Pinpoint the cell where the given text exists, returning its [X, Y] midpoint coordinate. 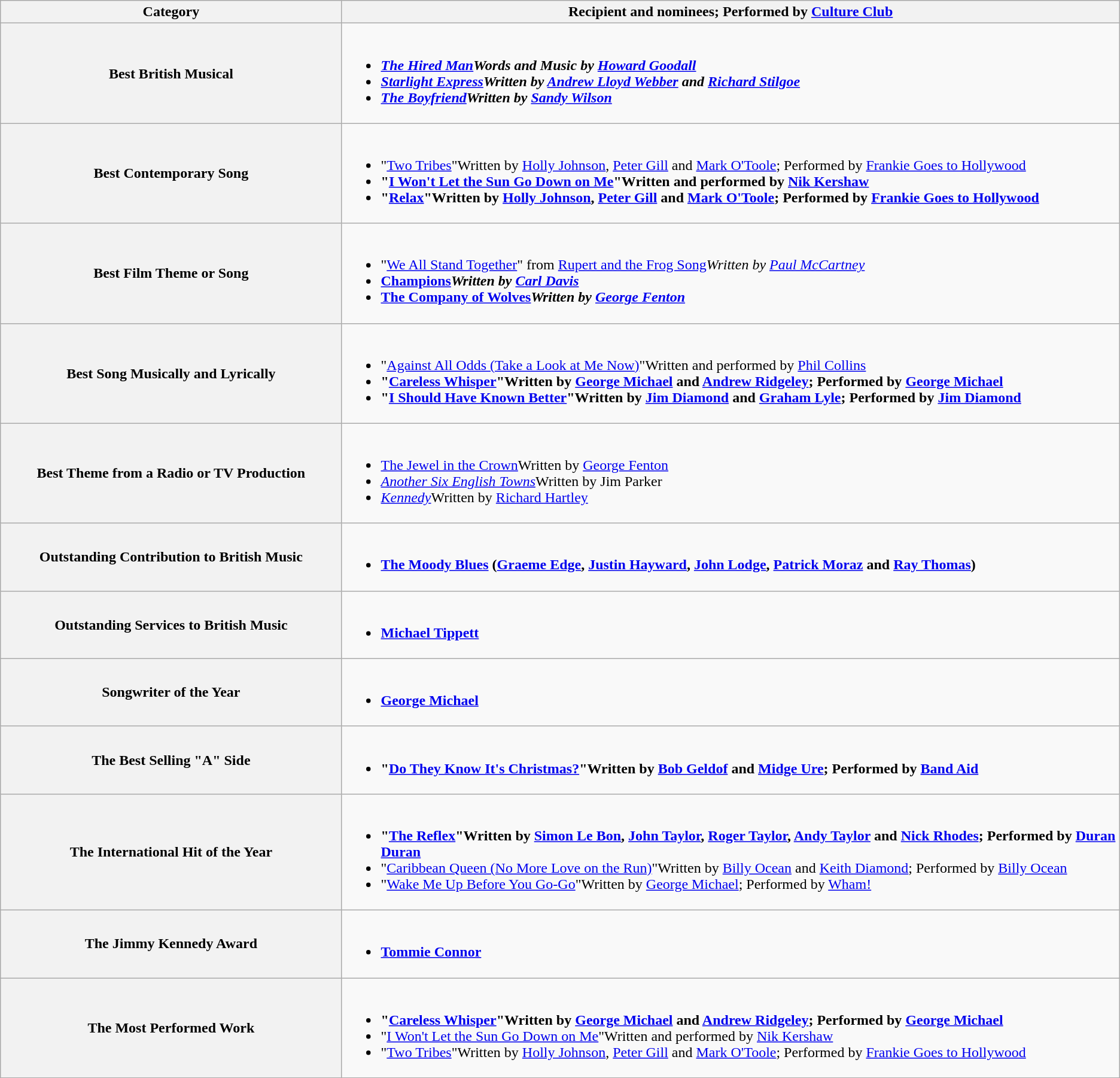
Category [171, 12]
Best Contemporary Song [171, 174]
The Jimmy Kennedy Award [171, 943]
"Do They Know It's Christmas?"Written by Bob Geldof and Midge Ure; Performed by Band Aid [731, 760]
The Moody Blues (Graeme Edge, Justin Hayward, John Lodge, Patrick Moraz and Ray Thomas) [731, 557]
George Michael [731, 692]
The Jewel in the CrownWritten by George FentonAnother Six English TownsWritten by Jim ParkerKennedyWritten by Richard Hartley [731, 473]
Best Song Musically and Lyrically [171, 373]
Outstanding Contribution to British Music [171, 557]
Recipient and nominees; Performed by Culture Club [731, 12]
Best Film Theme or Song [171, 273]
Outstanding Services to British Music [171, 625]
Tommie Connor [731, 943]
The Hired ManWords and Music by Howard GoodallStarlight ExpressWritten by Andrew Lloyd Webber and Richard StilgoeThe BoyfriendWritten by Sandy Wilson [731, 73]
Michael Tippett [731, 625]
The International Hit of the Year [171, 852]
Best Theme from a Radio or TV Production [171, 473]
The Best Selling "A" Side [171, 760]
Best British Musical [171, 73]
Songwriter of the Year [171, 692]
The Most Performed Work [171, 1028]
